Scan for the cell matching the given text and deliver its (X, Y) coordinate at center. 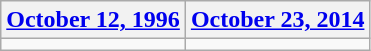
October 23, 2014 (278, 20)
October 12, 1996 (94, 20)
